Provide the [x, y] coordinate of the cell's center where the given text is located.  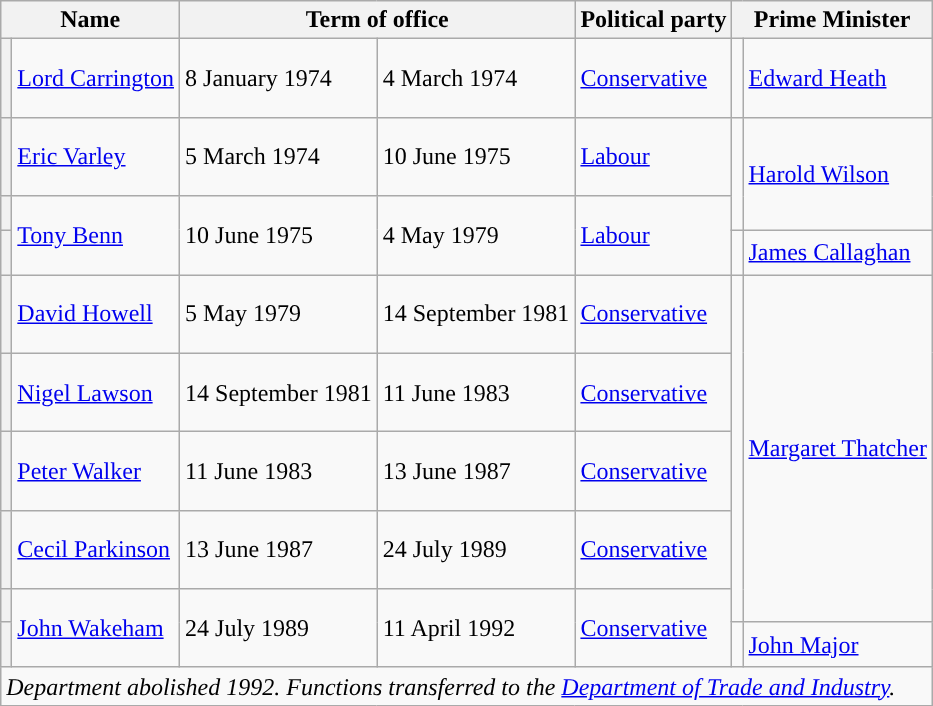
Political party [654, 20]
Edward Heath [838, 78]
Tony Benn [96, 236]
Harold Wilson [838, 173]
John Major [838, 644]
5 March 1974 [279, 156]
Prime Minister [832, 20]
Margaret Thatcher [838, 448]
4 May 1979 [476, 236]
11 April 1992 [476, 628]
Name [90, 20]
8 January 1974 [279, 78]
David Howell [96, 314]
Term of office [378, 20]
Peter Walker [96, 472]
5 May 1979 [279, 314]
Eric Varley [96, 156]
Nigel Lawson [96, 392]
Cecil Parkinson [96, 550]
Lord Carrington [96, 78]
Department abolished 1992. Functions transferred to the Department of Trade and Industry. [467, 686]
John Wakeham [96, 628]
4 March 1974 [476, 78]
James Callaghan [838, 252]
